Pinpoint the cell where the given text exists, returning its [x, y] midpoint coordinate. 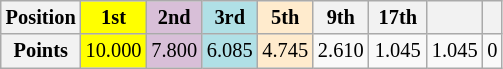
Points [41, 51]
3rd [230, 17]
5th [285, 17]
1st [114, 17]
2nd [174, 17]
4.745 [285, 51]
17th [398, 17]
0 [493, 51]
2.610 [341, 51]
10.000 [114, 51]
6.085 [230, 51]
Position [41, 17]
9th [341, 17]
7.800 [174, 51]
